Locate the cell with the specified text and output its (x, y) center coordinate. 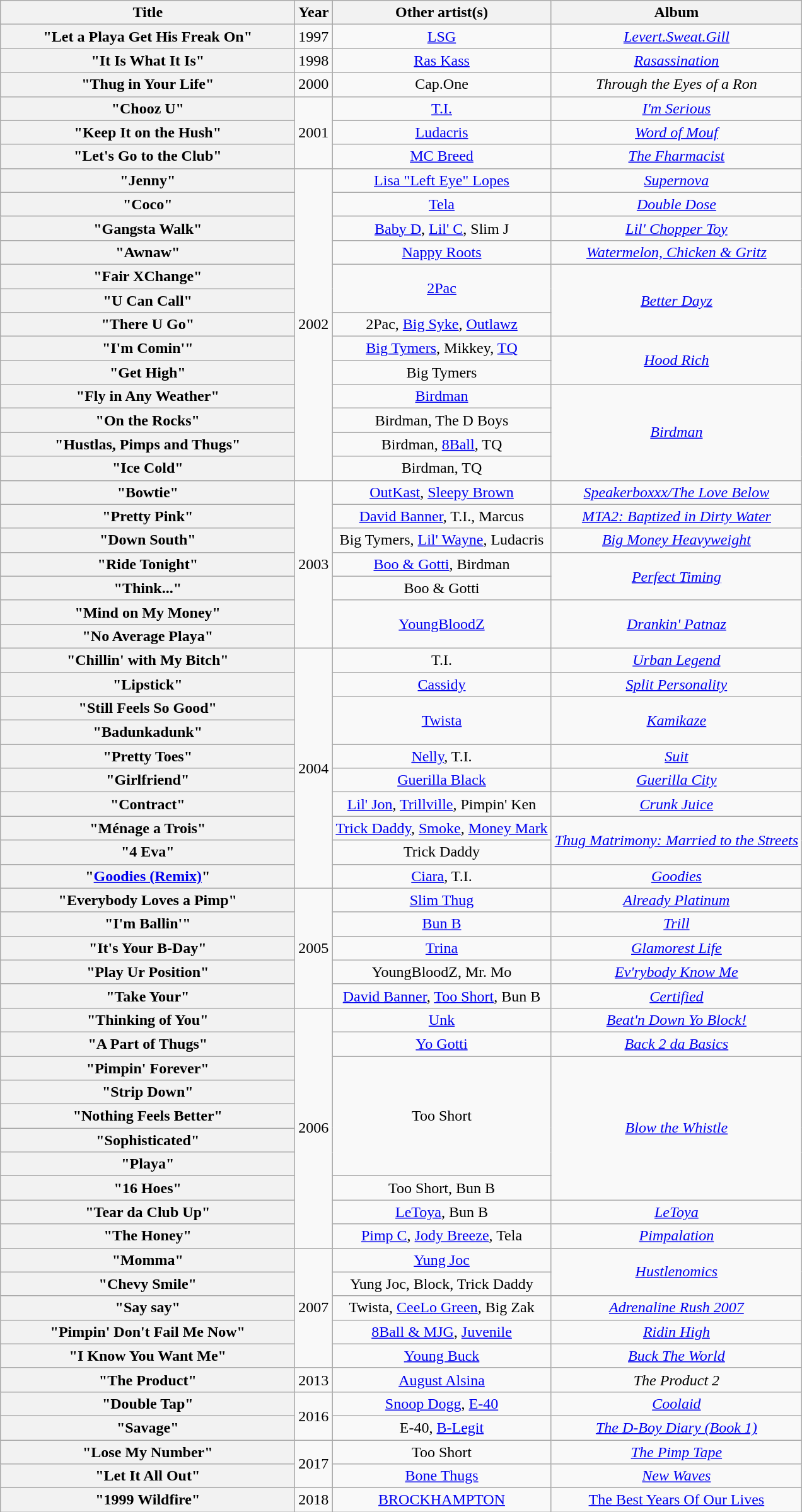
"Let a Playa Get His Freak On" (148, 37)
"Ice Cold" (148, 468)
Word of Mouf (676, 132)
Birdman, TQ (441, 468)
"Savage" (148, 1428)
Lil' Jon, Trillville, Pimpin' Ken (441, 804)
Trina (441, 948)
Hood Rich (676, 361)
Ev'rybody Know Me (676, 972)
Trick Daddy, Smoke, Money Mark (441, 828)
Birdman, 8Ball, TQ (441, 444)
8Ball & MJG, Juvenile (441, 1332)
Trick Daddy (441, 852)
"I'm Ballin'" (148, 924)
Adrenaline Rush 2007 (676, 1308)
Bun B (441, 924)
The Best Years Of Our Lives (676, 1500)
Tela (441, 204)
"Badunkadunk" (148, 732)
Birdman, The D Boys (441, 420)
Big Tymers (441, 372)
"Let's Go to the Club" (148, 156)
"Keep It on the Hush" (148, 132)
Levert.Sweat.Gill (676, 37)
"Everybody Loves a Pimp" (148, 900)
2003 (314, 564)
Nappy Roots (441, 252)
Better Dayz (676, 300)
Speakerboxxx/The Love Below (676, 492)
New Waves (676, 1476)
August Alsina (441, 1380)
"Say say" (148, 1308)
"Ride Tonight" (148, 564)
Crunk Juice (676, 804)
OutKast, Sleepy Brown (441, 492)
"Thug in Your Life" (148, 84)
Through the Eyes of a Ron (676, 84)
Thug Matrimony: Married to the Streets (676, 840)
"Playa" (148, 1164)
2007 (314, 1308)
Suit (676, 756)
2005 (314, 948)
1997 (314, 37)
2000 (314, 84)
2016 (314, 1416)
"I Know You Want Me" (148, 1356)
"Sophisticated" (148, 1140)
"Hustlas, Pimps and Thugs" (148, 444)
Blow the Whistle (676, 1128)
"Momma" (148, 1260)
YoungBloodZ, Mr. Mo (441, 972)
LeToya (676, 1212)
Lisa "Left Eye" Lopes (441, 180)
Slim Thug (441, 900)
Pimp C, Jody Breeze, Tela (441, 1236)
"Double Tap" (148, 1404)
Double Dose (676, 204)
"Still Feels So Good" (148, 708)
Kamikaze (676, 720)
"Lose My Number" (148, 1451)
Supernova (676, 180)
Ciara, T.I. (441, 876)
Ras Kass (441, 61)
"Goodies (Remix)" (148, 876)
Album (676, 13)
"Gangsta Walk" (148, 228)
Pimpalation (676, 1236)
Perfect Timing (676, 576)
"4 Eva" (148, 852)
Unk (441, 1020)
I'm Serious (676, 108)
"Down South" (148, 540)
The Product 2 (676, 1380)
Glamorest Life (676, 948)
BROCKHAMPTON (441, 1500)
Big Tymers, Mikkey, TQ (441, 349)
"U Can Call" (148, 301)
Urban Legend (676, 660)
Bone Thugs (441, 1476)
2001 (314, 132)
Goodies (676, 876)
Big Tymers, Lil' Wayne, Ludacris (441, 540)
"On the Rocks" (148, 420)
"Contract" (148, 804)
"Fly in Any Weather" (148, 396)
"The Product" (148, 1380)
"Jenny" (148, 180)
Boo & Gotti, Birdman (441, 564)
Cassidy (441, 684)
"Pimpin' Forever" (148, 1068)
Drankin' Patnaz (676, 624)
Boo & Gotti (441, 588)
Cap.One (441, 84)
The D-Boy Diary (Book 1) (676, 1428)
"Pretty Pink" (148, 516)
"Pimpin' Don't Fail Me Now" (148, 1332)
"Play Ur Position" (148, 972)
Twista, CeeLo Green, Big Zak (441, 1308)
2017 (314, 1463)
2Pac (441, 288)
Hustlenomics (676, 1272)
Guerilla Black (441, 780)
"The Honey" (148, 1236)
Snoop Dogg, E-40 (441, 1404)
2006 (314, 1128)
Year (314, 13)
Watermelon, Chicken & Gritz (676, 252)
"I'm Comin'" (148, 349)
The Pimp Tape (676, 1451)
Twista (441, 720)
Too Short, Bun B (441, 1188)
"Ménage a Trois" (148, 828)
"Awnaw" (148, 252)
Ludacris (441, 132)
2018 (314, 1500)
"There U Go" (148, 325)
"Coco" (148, 204)
"Nothing Feels Better" (148, 1116)
"Strip Down" (148, 1092)
David Banner, T.I., Marcus (441, 516)
MTA2: Baptized in Dirty Water (676, 516)
Split Personality (676, 684)
2Pac, Big Syke, Outlawz (441, 325)
Young Buck (441, 1356)
Other artist(s) (441, 13)
"Think..." (148, 588)
Nelly, T.I. (441, 756)
Yung Joc (441, 1260)
Coolaid (676, 1404)
"Fair XChange" (148, 276)
"Pretty Toes" (148, 756)
MC Breed (441, 156)
"Mind on My Money" (148, 612)
2004 (314, 768)
"A Part of Thugs" (148, 1044)
Big Money Heavyweight (676, 540)
Yung Joc, Block, Trick Daddy (441, 1284)
LeToya, Bun B (441, 1212)
"It Is What It Is" (148, 61)
"Chillin' with My Bitch" (148, 660)
"Let It All Out" (148, 1476)
YoungBloodZ (441, 624)
Title (148, 13)
"Lipstick" (148, 684)
Trill (676, 924)
Back 2 da Basics (676, 1044)
2013 (314, 1380)
Rasassination (676, 61)
"Girlfriend" (148, 780)
"Bowtie" (148, 492)
"Chooz U" (148, 108)
Already Platinum (676, 900)
"Thinking of You" (148, 1020)
"Chevy Smile" (148, 1284)
Guerilla City (676, 780)
Lil' Chopper Toy (676, 228)
Certified (676, 996)
1998 (314, 61)
E-40, B-Legit (441, 1428)
The Fharmacist (676, 156)
"1999 Wildfire" (148, 1500)
Ridin High (676, 1332)
2002 (314, 324)
"16 Hoes" (148, 1188)
"Tear da Club Up" (148, 1212)
"Take Your" (148, 996)
David Banner, Too Short, Bun B (441, 996)
Baby D, Lil' C, Slim J (441, 228)
Beat'n Down Yo Block! (676, 1020)
LSG (441, 37)
Yo Gotti (441, 1044)
Buck The World (676, 1356)
"It's Your B-Day" (148, 948)
"Get High" (148, 372)
"No Average Playa" (148, 636)
